For the text-containing cell, return its midpoint in (x, y) coordinate format. 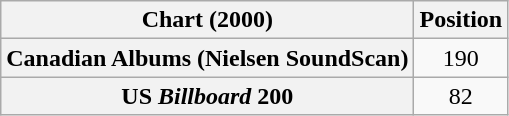
Position (461, 20)
Chart (2000) (208, 20)
US Billboard 200 (208, 96)
190 (461, 58)
82 (461, 96)
Canadian Albums (Nielsen SoundScan) (208, 58)
